Scan for the cell matching the given text and deliver its (X, Y) coordinate at center. 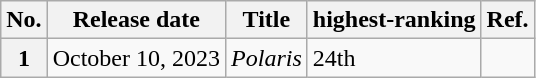
Title (267, 20)
1 (24, 58)
24th (394, 58)
highest-ranking (394, 20)
Release date (136, 20)
Polaris (267, 58)
October 10, 2023 (136, 58)
No. (24, 20)
Ref. (508, 20)
